Pinpoint the cell where the given text exists, returning its [x, y] midpoint coordinate. 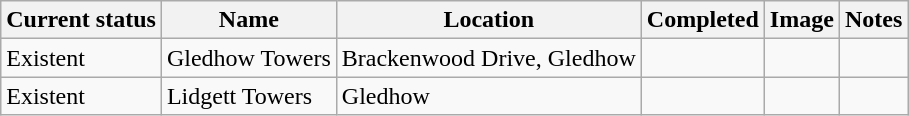
Location [488, 20]
Gledhow Towers [248, 58]
Brackenwood Drive, Gledhow [488, 58]
Notes [873, 20]
Current status [82, 20]
Gledhow [488, 96]
Name [248, 20]
Image [802, 20]
Lidgett Towers [248, 96]
Completed [702, 20]
